Output the [X, Y] coordinate of the center of the cell containing the given text.  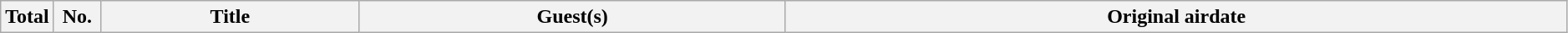
No. [77, 17]
Guest(s) [572, 17]
Total [28, 17]
Title [230, 17]
Original airdate [1176, 17]
